From the cell containing the given text, extract its center point as [X, Y] coordinate. 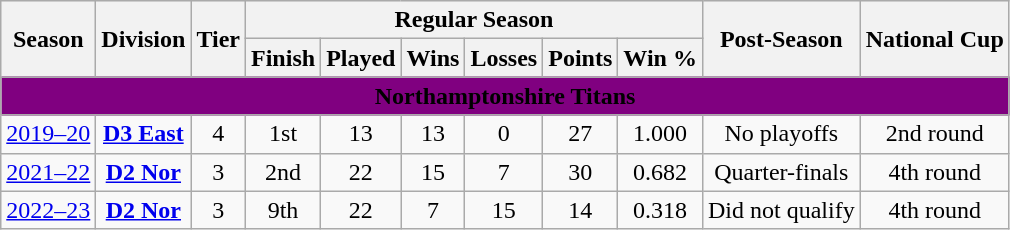
Losses [504, 58]
No playoffs [781, 134]
30 [580, 172]
Quarter-finals [781, 172]
Regular Season [474, 20]
Season [48, 39]
14 [580, 210]
Win % [660, 58]
Tier [218, 39]
9th [284, 210]
Finish [284, 58]
National Cup [934, 39]
D3 East [144, 134]
2021–22 [48, 172]
Points [580, 58]
Post-Season [781, 39]
Northamptonshire Titans [506, 96]
4 [218, 134]
0.682 [660, 172]
2019–20 [48, 134]
Played [361, 58]
2022–23 [48, 210]
Did not qualify [781, 210]
0.318 [660, 210]
1.000 [660, 134]
27 [580, 134]
0 [504, 134]
Wins [433, 58]
Division [144, 39]
1st [284, 134]
2nd [284, 172]
2nd round [934, 134]
